Capture the cell that displays the provided text and extract its [X, Y] central coordinate. 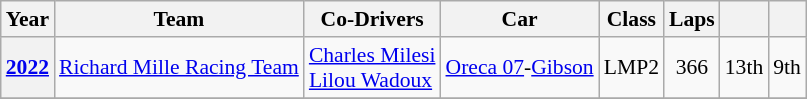
Charles Milesi Lilou Wadoux [372, 68]
Year [28, 19]
Laps [692, 19]
9th [787, 68]
Team [179, 19]
Car [519, 19]
Co-Drivers [372, 19]
Class [632, 19]
Oreca 07-Gibson [519, 68]
366 [692, 68]
Richard Mille Racing Team [179, 68]
LMP2 [632, 68]
13th [744, 68]
2022 [28, 68]
